Output the (x, y) coordinate of the center of the cell containing the given text.  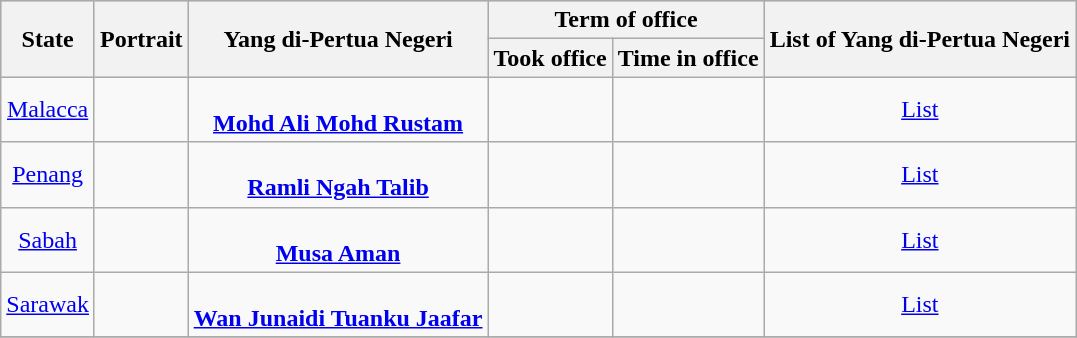
State (48, 39)
Ramli Ngah Talib (338, 174)
Wan Junaidi Tuanku Jaafar (338, 304)
Term of office (626, 20)
Penang (48, 174)
Yang di-Pertua Negeri (338, 39)
Malacca (48, 110)
Took office (550, 58)
Musa Aman (338, 240)
Sarawak (48, 304)
Portrait (141, 39)
Sabah (48, 240)
List of Yang di-Pertua Negeri (920, 39)
Time in office (688, 58)
Mohd Ali Mohd Rustam (338, 110)
